Find where the given text appears and provide that cell's center as (X, Y) coordinate. 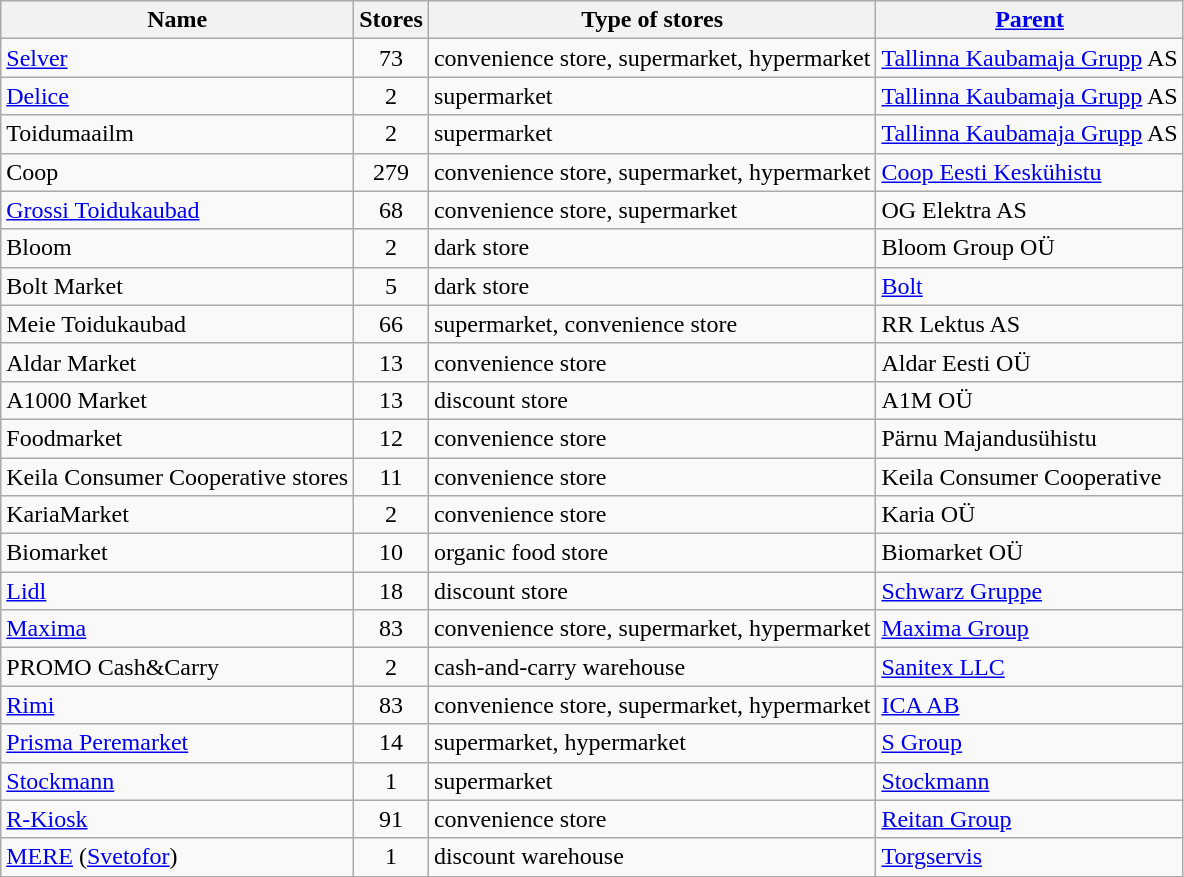
Toidumaailm (178, 134)
S Group (1030, 743)
supermarket, convenience store (652, 324)
Bloom (178, 248)
Delice (178, 96)
Sanitex LLC (1030, 667)
279 (392, 172)
Keila Consumer Cooperative (1030, 477)
Grossi Toidukaubad (178, 210)
91 (392, 819)
PROMO Cash&Carry (178, 667)
Lidl (178, 591)
11 (392, 477)
Foodmarket (178, 438)
discount warehouse (652, 857)
Coop Eesti Keskühistu (1030, 172)
Pärnu Majandusühistu (1030, 438)
RR Lektus AS (1030, 324)
Type of stores (652, 20)
R-Kiosk (178, 819)
Schwarz Gruppe (1030, 591)
Stores (392, 20)
Biomarket (178, 553)
ICA AB (1030, 705)
Prisma Peremarket (178, 743)
supermarket, hypermarket (652, 743)
Biomarket OÜ (1030, 553)
Keila Consumer Cooperative stores (178, 477)
Karia OÜ (1030, 515)
Reitan Group (1030, 819)
68 (392, 210)
5 (392, 286)
Maxima (178, 629)
Bloom Group OÜ (1030, 248)
KariaMarket (178, 515)
Bolt Market (178, 286)
Coop (178, 172)
Aldar Market (178, 362)
12 (392, 438)
Torgservis (1030, 857)
A1M OÜ (1030, 400)
Meie Toidukaubad (178, 324)
10 (392, 553)
organic food store (652, 553)
18 (392, 591)
14 (392, 743)
convenience store, supermarket (652, 210)
OG Elektra AS (1030, 210)
A1000 Market (178, 400)
cash-and-carry warehouse (652, 667)
Maxima Group (1030, 629)
73 (392, 58)
MERE (Svetofor) (178, 857)
Selver (178, 58)
66 (392, 324)
Parent (1030, 20)
Bolt (1030, 286)
Aldar Eesti OÜ (1030, 362)
Name (178, 20)
Rimi (178, 705)
